For the text-containing cell, return its midpoint in (X, Y) coordinate format. 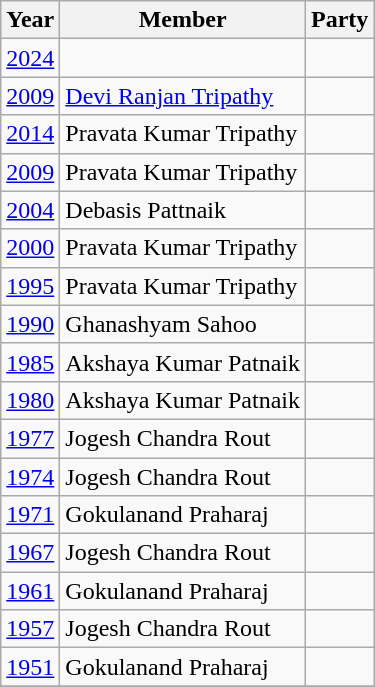
1957 (30, 629)
1961 (30, 591)
1951 (30, 667)
2004 (30, 210)
Ghanashyam Sahoo (183, 324)
1990 (30, 324)
Member (183, 20)
1980 (30, 400)
1995 (30, 286)
2024 (30, 58)
1967 (30, 553)
1977 (30, 438)
2014 (30, 134)
1985 (30, 362)
Devi Ranjan Tripathy (183, 96)
2000 (30, 248)
1974 (30, 477)
Debasis Pattnaik (183, 210)
Year (30, 20)
Party (339, 20)
1971 (30, 515)
